Pinpoint the cell where the given text exists, returning its (x, y) midpoint coordinate. 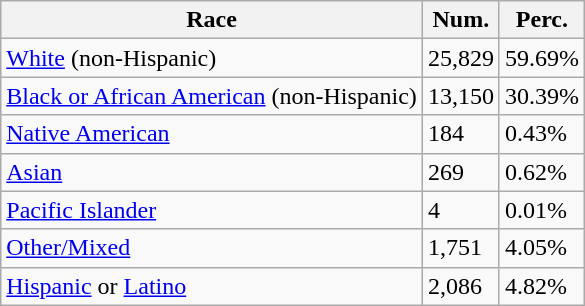
1,751 (460, 248)
Asian (212, 172)
Perc. (542, 20)
4 (460, 210)
4.82% (542, 286)
Hispanic or Latino (212, 286)
4.05% (542, 248)
Black or African American (non-Hispanic) (212, 96)
White (non-Hispanic) (212, 58)
Pacific Islander (212, 210)
269 (460, 172)
184 (460, 134)
30.39% (542, 96)
Other/Mixed (212, 248)
0.01% (542, 210)
2,086 (460, 286)
0.43% (542, 134)
59.69% (542, 58)
25,829 (460, 58)
Native American (212, 134)
Race (212, 20)
Num. (460, 20)
13,150 (460, 96)
0.62% (542, 172)
